Provide the (x, y) coordinate of the cell's center where the given text is located.  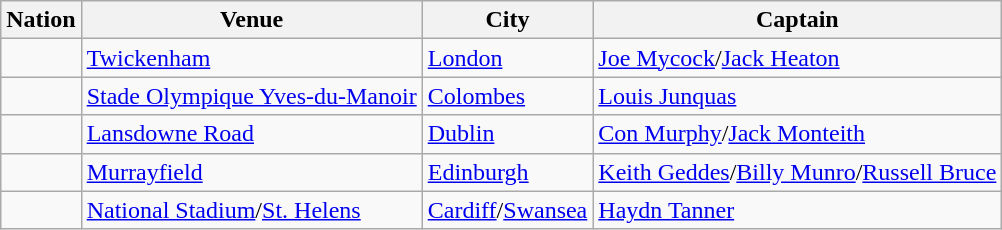
Joe Mycock/Jack Heaton (798, 58)
Cardiff/Swansea (508, 210)
Con Murphy/Jack Monteith (798, 134)
National Stadium/St. Helens (252, 210)
Nation (41, 20)
Edinburgh (508, 172)
Louis Junquas (798, 96)
City (508, 20)
Stade Olympique Yves-du-Manoir (252, 96)
Lansdowne Road (252, 134)
Colombes (508, 96)
Dublin (508, 134)
Murrayfield (252, 172)
London (508, 58)
Venue (252, 20)
Keith Geddes/Billy Munro/Russell Bruce (798, 172)
Captain (798, 20)
Haydn Tanner (798, 210)
Twickenham (252, 58)
